Find where the given text appears and provide that cell's center as (x, y) coordinate. 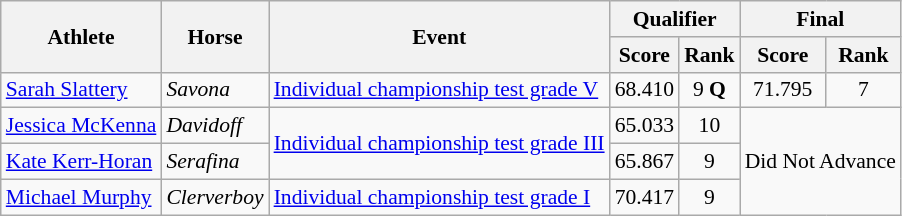
Event (440, 36)
Individual championship test grade III (440, 144)
70.417 (644, 197)
Jessica McKenna (82, 126)
71.795 (783, 90)
65.867 (644, 162)
Davidoff (214, 126)
Sarah Slattery (82, 90)
Individual championship test grade I (440, 197)
Horse (214, 36)
9 Q (710, 90)
Did Not Advance (820, 162)
7 (864, 90)
Athlete (82, 36)
Individual championship test grade V (440, 90)
Serafina (214, 162)
65.033 (644, 126)
Final (820, 19)
Qualifier (675, 19)
Michael Murphy (82, 197)
Savona (214, 90)
10 (710, 126)
68.410 (644, 90)
Kate Kerr-Horan (82, 162)
Clerverboy (214, 197)
